Return (x, y) of the center of cell containing provided text 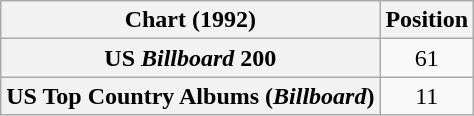
US Top Country Albums (Billboard) (190, 96)
Chart (1992) (190, 20)
61 (427, 58)
Position (427, 20)
US Billboard 200 (190, 58)
11 (427, 96)
